Capture the cell that displays the provided text and extract its [x, y] central coordinate. 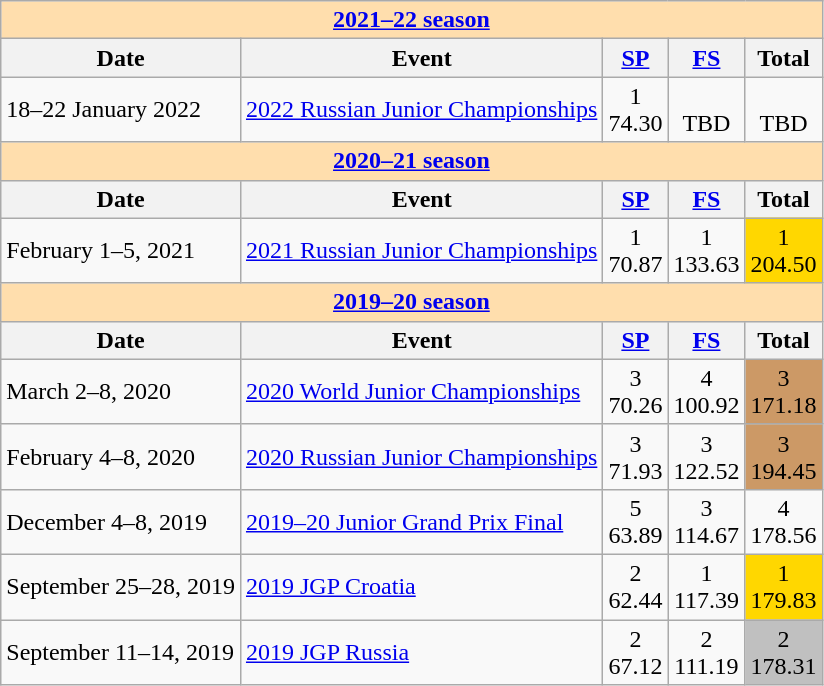
1 133.63 [706, 250]
2 111.19 [706, 652]
September 25–28, 2019 [121, 586]
2019 JGP Croatia [421, 586]
2021–22 season [412, 20]
3 71.93 [636, 456]
3 114.67 [706, 522]
2020–21 season [412, 161]
2019 JGP Russia [421, 652]
2022 Russian Junior Championships [421, 110]
2019–20 Junior Grand Prix Final [421, 522]
1 204.50 [784, 250]
2020 Russian Junior Championships [421, 456]
5 63.89 [636, 522]
3 70.26 [636, 392]
February 1–5, 2021 [121, 250]
December 4–8, 2019 [121, 522]
3 122.52 [706, 456]
March 2–8, 2020 [121, 392]
1 179.83 [784, 586]
3 194.45 [784, 456]
2021 Russian Junior Championships [421, 250]
2 178.31 [784, 652]
3 171.18 [784, 392]
2 62.44 [636, 586]
2019–20 season [412, 302]
September 11–14, 2019 [121, 652]
2020 World Junior Championships [421, 392]
4 178.56 [784, 522]
1 70.87 [636, 250]
4 100.92 [706, 392]
1 117.39 [706, 586]
18–22 January 2022 [121, 110]
February 4–8, 2020 [121, 456]
2 67.12 [636, 652]
1 74.30 [636, 110]
